For the text-containing cell, return its midpoint in (X, Y) coordinate format. 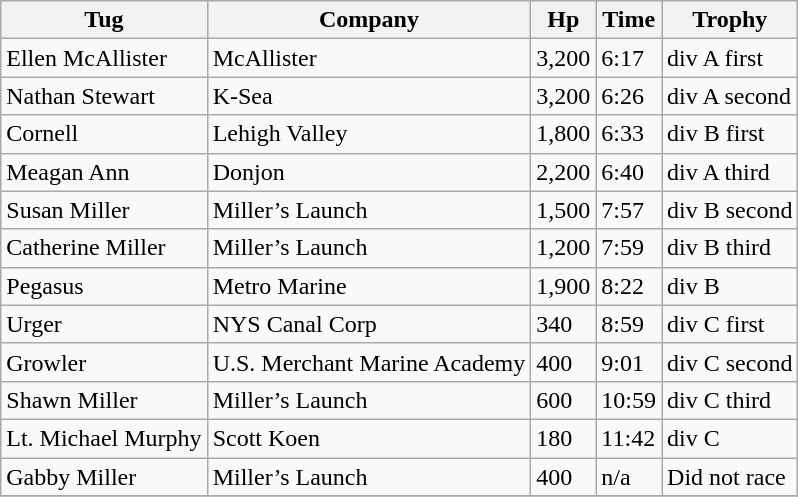
div B first (730, 134)
div C first (730, 324)
div B (730, 286)
Catherine Miller (104, 248)
McAllister (369, 58)
div A second (730, 96)
Did not race (730, 477)
6:40 (629, 172)
div B second (730, 210)
Meagan Ann (104, 172)
7:57 (629, 210)
Scott Koen (369, 438)
6:33 (629, 134)
1,200 (564, 248)
U.S. Merchant Marine Academy (369, 362)
div A first (730, 58)
9:01 (629, 362)
6:26 (629, 96)
1,500 (564, 210)
Ellen McAllister (104, 58)
Urger (104, 324)
Growler (104, 362)
1,900 (564, 286)
Metro Marine (369, 286)
8:22 (629, 286)
NYS Canal Corp (369, 324)
Trophy (730, 20)
div C (730, 438)
1,800 (564, 134)
Hp (564, 20)
8:59 (629, 324)
7:59 (629, 248)
2,200 (564, 172)
Time (629, 20)
180 (564, 438)
Donjon (369, 172)
Lehigh Valley (369, 134)
div C third (730, 400)
Lt. Michael Murphy (104, 438)
div B third (730, 248)
Shawn Miller (104, 400)
Cornell (104, 134)
Gabby Miller (104, 477)
n/a (629, 477)
Nathan Stewart (104, 96)
div A third (730, 172)
Pegasus (104, 286)
11:42 (629, 438)
10:59 (629, 400)
6:17 (629, 58)
div C second (730, 362)
600 (564, 400)
Company (369, 20)
340 (564, 324)
K-Sea (369, 96)
Tug (104, 20)
Susan Miller (104, 210)
